From the cell containing the given text, extract its center point as [X, Y] coordinate. 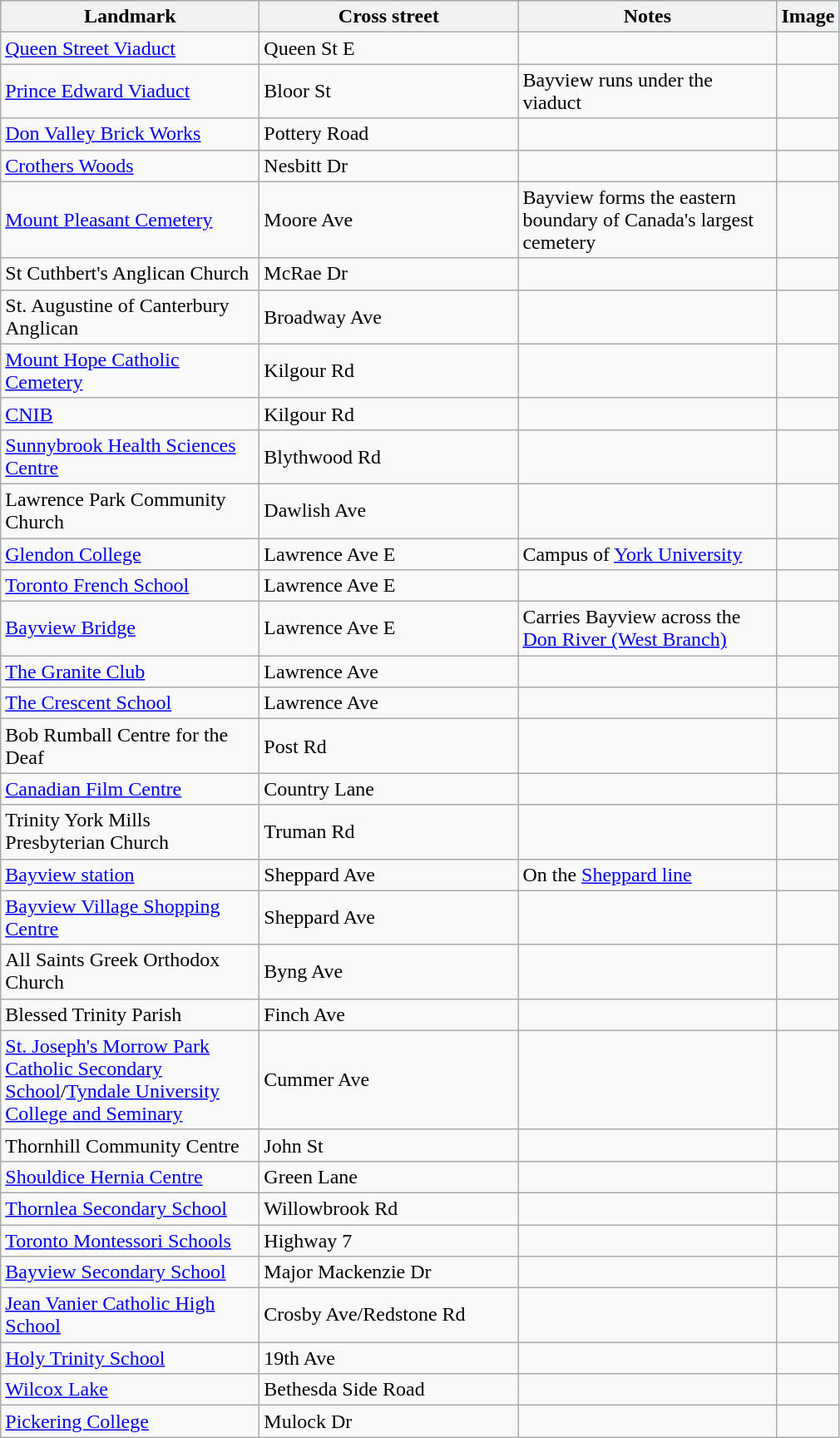
St Cuthbert's Anglican Church [130, 274]
Jean Vanier Catholic High School [130, 1315]
Glendon College [130, 553]
Post Rd [389, 746]
Cross street [389, 17]
Wilcox Lake [130, 1390]
Holy Trinity School [130, 1358]
Prince Edward Viaduct [130, 92]
Byng Ave [389, 972]
Sunnybrook Health Sciences Centre [130, 456]
St. Augustine of Canterbury Anglican [130, 316]
On the Sheppard line [647, 875]
Highway 7 [389, 1241]
Lawrence Park Community Church [130, 511]
Cummer Ave [389, 1080]
Bayview forms the eastern boundary of Canada's largest cemetery [647, 220]
Moore Ave [389, 220]
Pickering College [130, 1421]
Thornlea Secondary School [130, 1208]
Shouldice Hernia Centre [130, 1177]
Major Mackenzie Dr [389, 1272]
Green Lane [389, 1177]
Campus of York University [647, 553]
Pottery Road [389, 134]
Bayview Bridge [130, 629]
Truman Rd [389, 832]
Country Lane [389, 789]
Notes [647, 17]
Finch Ave [389, 1014]
Bethesda Side Road [389, 1390]
Blessed Trinity Parish [130, 1014]
Willowbrook Rd [389, 1208]
Queen St E [389, 48]
Mount Hope Catholic Cemetery [130, 371]
Bob Rumball Centre for the Deaf [130, 746]
Carries Bayview across the Don River (West Branch) [647, 629]
Broadway Ave [389, 316]
Thornhill Community Centre [130, 1145]
CNIB [130, 414]
Mulock Dr [389, 1421]
McRae Dr [389, 274]
Bayview Secondary School [130, 1272]
Don Valley Brick Works [130, 134]
Image [808, 17]
Dawlish Ave [389, 511]
Crothers Woods [130, 166]
The Granite Club [130, 672]
19th Ave [389, 1358]
Bayview station [130, 875]
Blythwood Rd [389, 456]
Crosby Ave/Redstone Rd [389, 1315]
John St [389, 1145]
The Crescent School [130, 703]
Mount Pleasant Cemetery [130, 220]
Landmark [130, 17]
Bayview runs under the viaduct [647, 92]
Queen Street Viaduct [130, 48]
Toronto French School [130, 586]
Bayview Village Shopping Centre [130, 917]
Trinity York Mills Presbyterian Church [130, 832]
Toronto Montessori Schools [130, 1241]
Canadian Film Centre [130, 789]
St. Joseph's Morrow Park Catholic Secondary School/Tyndale University College and Seminary [130, 1080]
All Saints Greek Orthodox Church [130, 972]
Bloor St [389, 92]
Nesbitt Dr [389, 166]
